Return [x, y] of the center of cell containing provided text 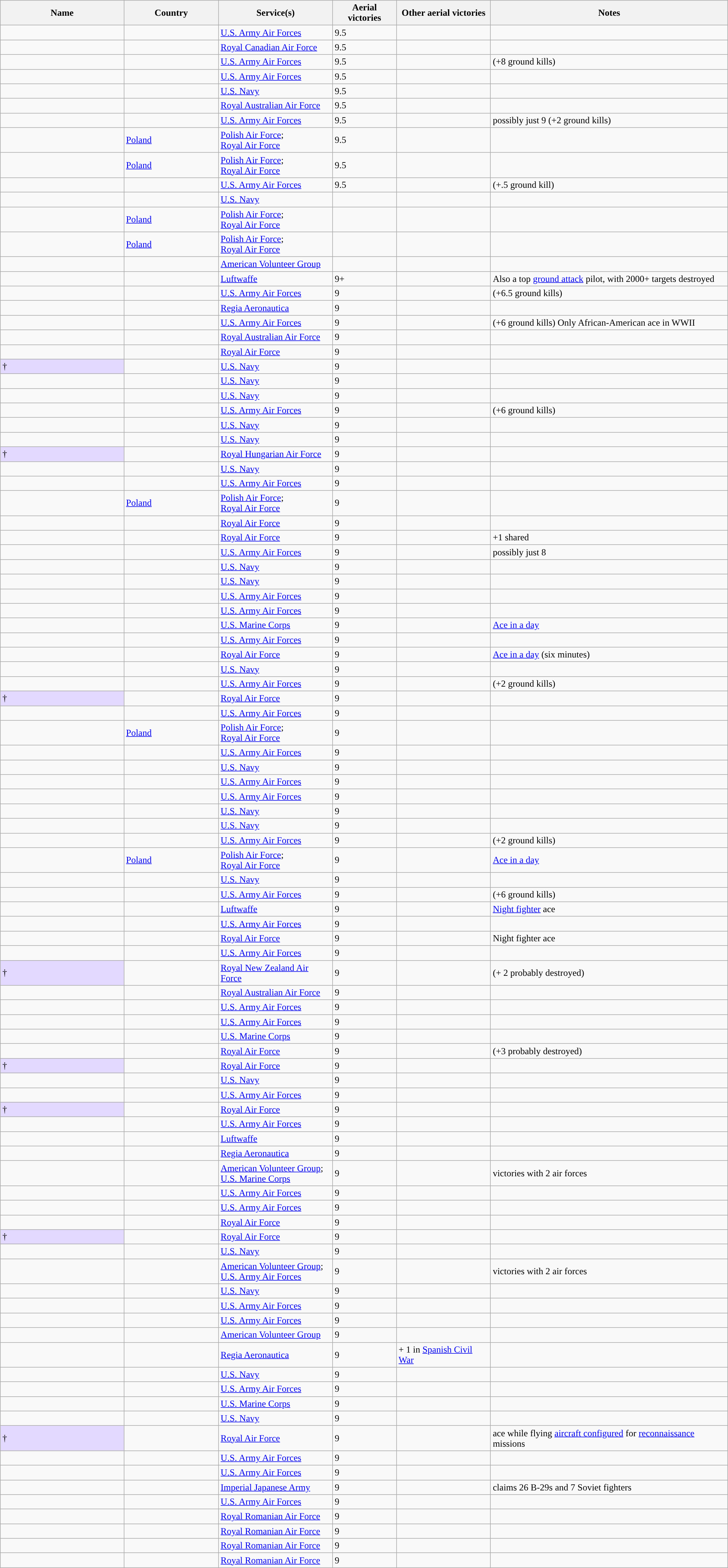
possibly just 8 [609, 552]
Royal Hungarian Air Force [276, 454]
(+6 ground kills) Only African-American ace in WWII [609, 323]
Aerial victories [364, 13]
(+6.5 ground kills) [609, 293]
claims 26 B-29s and 7 Soviet fighters [609, 1487]
Name [62, 13]
(+3 probably destroyed) [609, 1051]
(+8 ground kills) [609, 62]
(+.5 ground kill) [609, 185]
Royal New Zealand Air Force [276, 972]
Service(s) [276, 13]
Royal Canadian Air Force [276, 47]
Notes [609, 13]
9+ [364, 279]
American Volunteer Group;U.S. Army Air Forces [276, 1271]
Country [171, 13]
American Volunteer Group;U.S. Marine Corps [276, 1173]
+ 1 in Spanish Civil War [443, 1355]
+1 shared [609, 538]
Ace in a day (six minutes) [609, 654]
Other aerial victories [443, 13]
Also a top ground attack pilot, with 2000+ targets destroyed [609, 279]
possibly just 9 (+2 ground kills) [609, 120]
(+ 2 probably destroyed) [609, 972]
Imperial Japanese Army [276, 1487]
ace while flying aircraft configured for reconnaissance missions [609, 1438]
